Extract the (x, y) coordinate from the center of the cell holding the provided text.  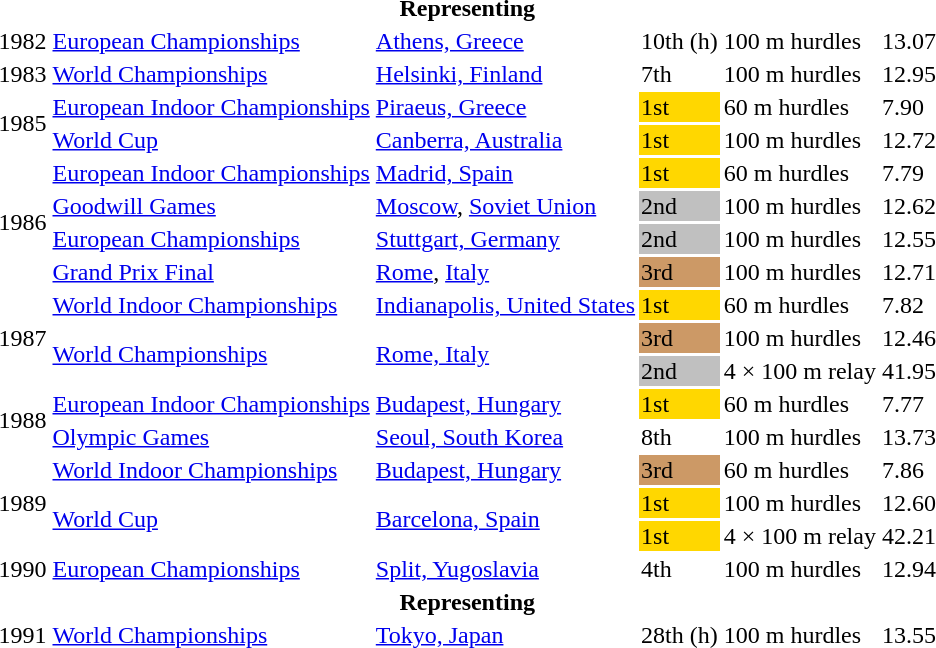
10th (h) (680, 41)
Helsinki, Finland (505, 74)
Canberra, Australia (505, 140)
Madrid, Spain (505, 173)
Indianapolis, United States (505, 305)
Olympic Games (211, 437)
Piraeus, Greece (505, 107)
7th (680, 74)
4th (680, 569)
Barcelona, Spain (505, 520)
Goodwill Games (211, 206)
Grand Prix Final (211, 272)
Athens, Greece (505, 41)
8th (680, 437)
Split, Yugoslavia (505, 569)
Seoul, South Korea (505, 437)
Moscow, Soviet Union (505, 206)
Stuttgart, Germany (505, 239)
